Return [X, Y] of the center of cell containing provided text 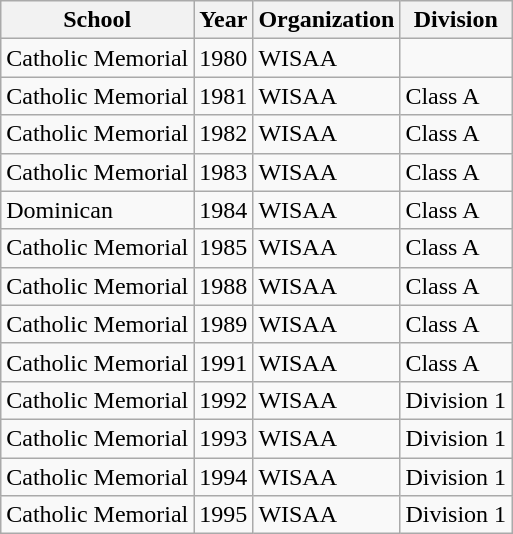
Organization [326, 20]
Year [224, 20]
1994 [224, 477]
1991 [224, 362]
Division [456, 20]
1989 [224, 324]
1983 [224, 172]
1993 [224, 438]
1995 [224, 515]
Dominican [98, 210]
1980 [224, 58]
1981 [224, 96]
1992 [224, 400]
1988 [224, 286]
1982 [224, 134]
1985 [224, 248]
School [98, 20]
1984 [224, 210]
